Find where the given text appears and provide that cell's center as (X, Y) coordinate. 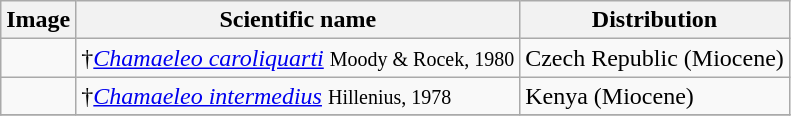
†Chamaeleo caroliquarti Moody & Rocek, 1980 (298, 58)
Image (38, 20)
Kenya (Miocene) (655, 96)
Scientific name (298, 20)
Czech Republic (Miocene) (655, 58)
†Chamaeleo intermedius Hillenius, 1978 (298, 96)
Distribution (655, 20)
